Pinpoint the cell where the given text exists, returning its (X, Y) midpoint coordinate. 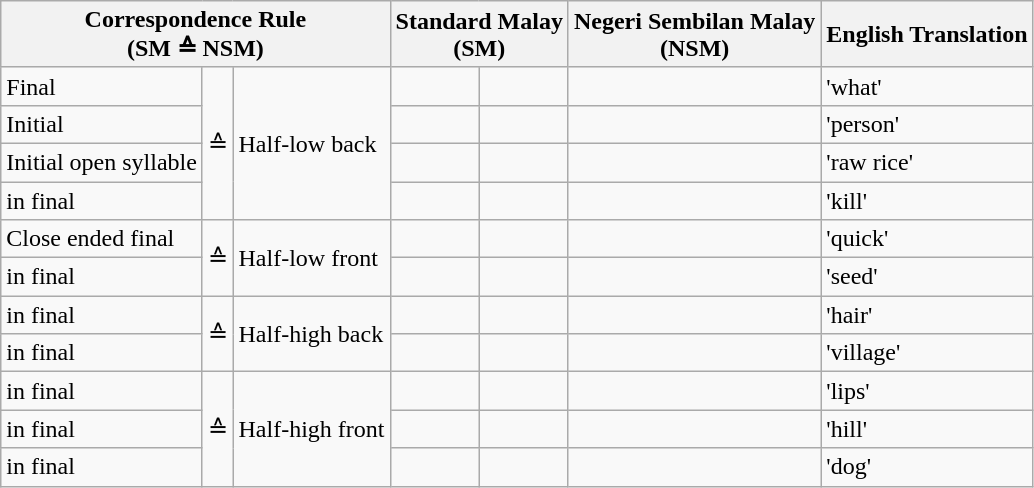
'hill' (927, 429)
Half-high front (312, 429)
Final (102, 86)
'hair' (927, 315)
Initial open syllable (102, 162)
'person' (927, 124)
Initial (102, 124)
'what' (927, 86)
Half-high back (312, 334)
'lips' (927, 391)
'quick' (927, 239)
Negeri Sembilan Malay(NSM) (694, 34)
'raw rice' (927, 162)
Half-low front (312, 258)
Correspondence Rule(SM ≙ NSM) (196, 34)
Close ended final (102, 239)
Half-low back (312, 143)
'kill' (927, 201)
'village' (927, 353)
'dog' (927, 467)
'seed' (927, 277)
English Translation (927, 34)
Standard Malay(SM) (479, 34)
